Search for the cell housing the specified text and yield its [X, Y] center coordinate. 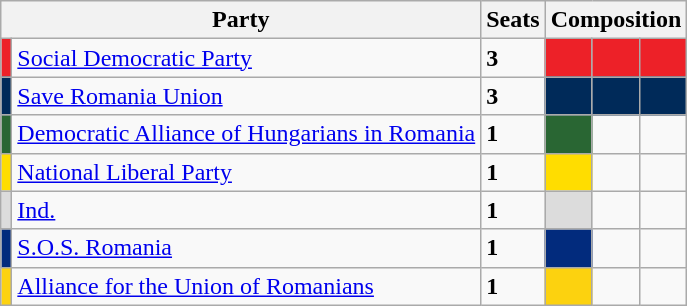
Save Romania Union [246, 96]
Party [241, 20]
National Liberal Party [246, 172]
Ind. [246, 210]
Seats [513, 20]
Alliance for the Union of Romanians [246, 286]
Social Democratic Party [246, 58]
Composition [616, 20]
Democratic Alliance of Hungarians in Romania [246, 134]
S.O.S. Romania [246, 248]
